Find where the given text appears and provide that cell's center as (X, Y) coordinate. 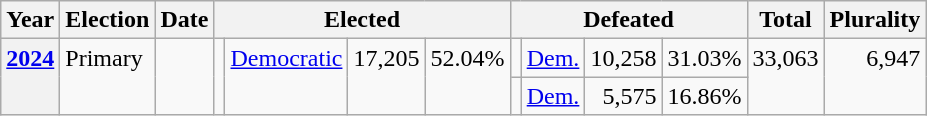
Total (786, 20)
Democratic (286, 77)
52.04% (468, 77)
17,205 (386, 77)
5,575 (624, 96)
Plurality (875, 20)
6,947 (875, 77)
Defeated (628, 20)
Date (184, 20)
Election (108, 20)
10,258 (624, 58)
33,063 (786, 77)
2024 (30, 77)
Primary (108, 77)
31.03% (704, 58)
Year (30, 20)
Elected (362, 20)
16.86% (704, 96)
